Find where the given text appears and provide that cell's center as [x, y] coordinate. 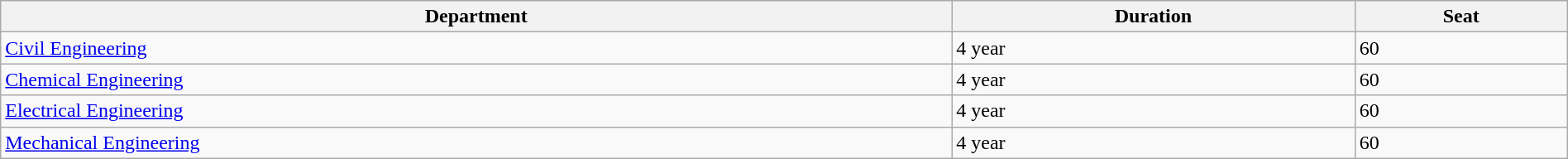
Mechanical Engineering [476, 142]
Electrical Engineering [476, 111]
Department [476, 17]
Civil Engineering [476, 48]
Chemical Engineering [476, 79]
Duration [1153, 17]
Seat [1460, 17]
